Scan for the cell matching the given text and deliver its [X, Y] coordinate at center. 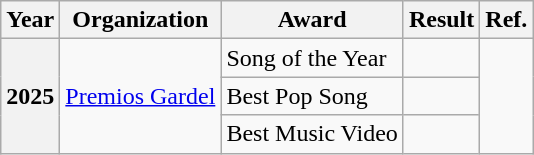
Ref. [506, 20]
Best Music Video [312, 134]
Award [312, 20]
Result [441, 20]
Organization [140, 20]
Premios Gardel [140, 96]
Year [30, 20]
Song of the Year [312, 58]
2025 [30, 96]
Best Pop Song [312, 96]
